Return [x, y] of the center of cell containing provided text 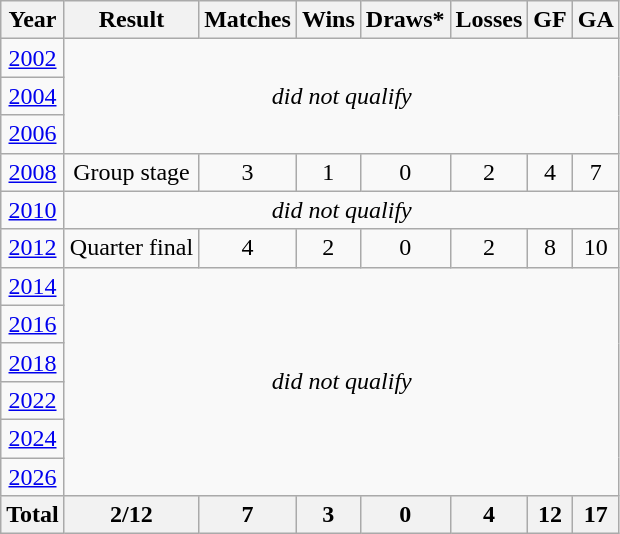
17 [596, 515]
10 [596, 248]
Losses [489, 20]
2026 [33, 477]
2018 [33, 362]
Year [33, 20]
2016 [33, 324]
2/12 [131, 515]
2002 [33, 58]
2004 [33, 96]
Result [131, 20]
Matches [248, 20]
2006 [33, 134]
Total [33, 515]
1 [328, 172]
2024 [33, 438]
12 [550, 515]
Group stage [131, 172]
Draws* [405, 20]
8 [550, 248]
2022 [33, 400]
2010 [33, 210]
GA [596, 20]
2014 [33, 286]
Quarter final [131, 248]
Wins [328, 20]
2012 [33, 248]
2008 [33, 172]
GF [550, 20]
